Locate the cell with the specified text and output its [x, y] center coordinate. 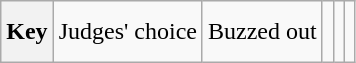
Key [27, 32]
Judges' choice [128, 32]
Buzzed out [262, 32]
